Scan for the cell matching the given text and deliver its [X, Y] coordinate at center. 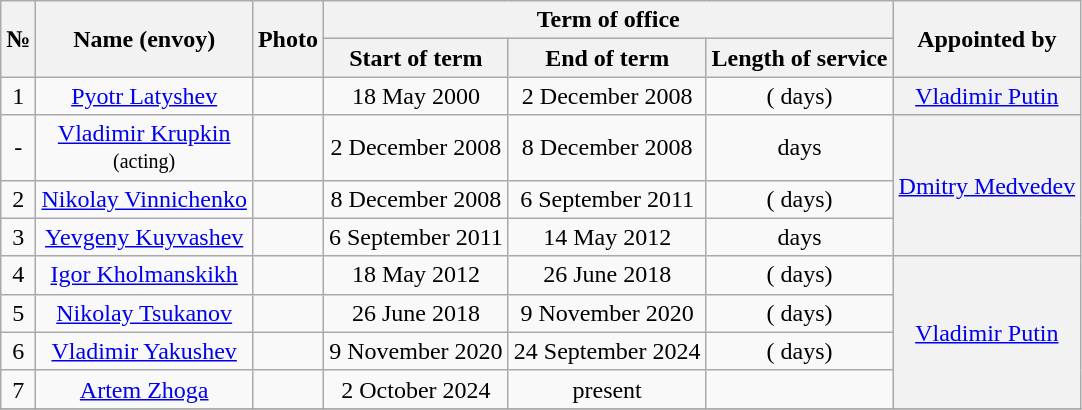
Dmitry Medvedev [987, 186]
End of term [607, 58]
6 [18, 351]
18 May 2000 [416, 96]
Nikolay Vinnichenko [144, 199]
3 [18, 237]
Vladimir Yakushev [144, 351]
2 October 2024 [416, 389]
Pyotr Latyshev [144, 96]
present [607, 389]
№ [18, 39]
Igor Kholmanskikh [144, 275]
- [18, 148]
Vladimir Krupkin(acting) [144, 148]
Start of term [416, 58]
7 [18, 389]
Term of office [608, 20]
18 May 2012 [416, 275]
Yevgeny Kuyvashev [144, 237]
4 [18, 275]
14 May 2012 [607, 237]
Length of service [800, 58]
Name (envoy) [144, 39]
24 September 2024 [607, 351]
Appointed by [987, 39]
1 [18, 96]
Nikolay Tsukanov [144, 313]
5 [18, 313]
Artem Zhoga [144, 389]
2 [18, 199]
Photo [288, 39]
